Search for the cell housing the specified text and yield its [X, Y] center coordinate. 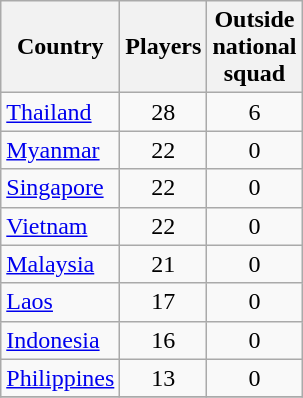
21 [164, 264]
Players [164, 47]
Malaysia [60, 264]
Indonesia [60, 340]
Singapore [60, 188]
Philippines [60, 378]
Vietnam [60, 226]
6 [254, 112]
Country [60, 47]
17 [164, 302]
13 [164, 378]
Outsidenationalsquad [254, 47]
16 [164, 340]
Laos [60, 302]
Thailand [60, 112]
28 [164, 112]
Myanmar [60, 150]
